Provide the (X, Y) coordinate of the cell's center where the given text is located.  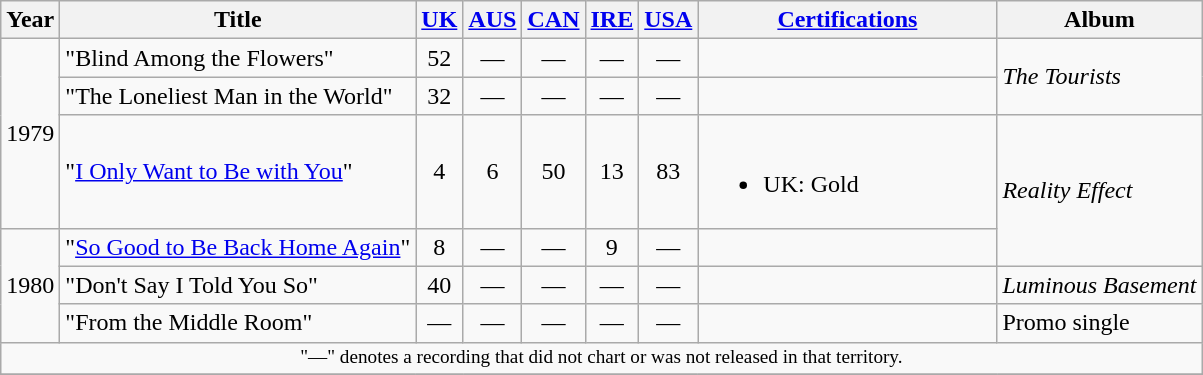
"So Good to Be Back Home Again" (238, 247)
50 (554, 172)
"The Loneliest Man in the World" (238, 96)
"From the Middle Room" (238, 323)
Promo single (1100, 323)
8 (440, 247)
USA (668, 20)
9 (612, 247)
"Don't Say I Told You So" (238, 285)
Title (238, 20)
Luminous Basement (1100, 285)
"—" denotes a recording that did not chart or was not released in that territory. (602, 358)
CAN (554, 20)
Album (1100, 20)
Certifications (848, 20)
1980 (30, 285)
UK (440, 20)
4 (440, 172)
52 (440, 58)
Year (30, 20)
40 (440, 285)
AUS (492, 20)
1979 (30, 134)
The Tourists (1100, 77)
Reality Effect (1100, 190)
13 (612, 172)
"I Only Want to Be with You" (238, 172)
IRE (612, 20)
UK: Gold (848, 172)
32 (440, 96)
83 (668, 172)
6 (492, 172)
"Blind Among the Flowers" (238, 58)
